From the cell containing the given text, extract its center point as (X, Y) coordinate. 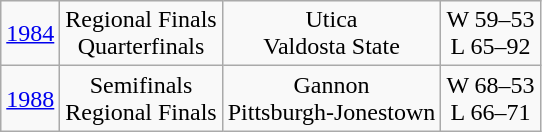
Regional FinalsQuarterfinals (141, 34)
1984 (30, 34)
UticaValdosta State (332, 34)
GannonPittsburgh-Jonestown (332, 98)
W 68–53L 66–71 (490, 98)
1988 (30, 98)
SemifinalsRegional Finals (141, 98)
W 59–53L 65–92 (490, 34)
